Pinpoint the cell where the given text exists, returning its [x, y] midpoint coordinate. 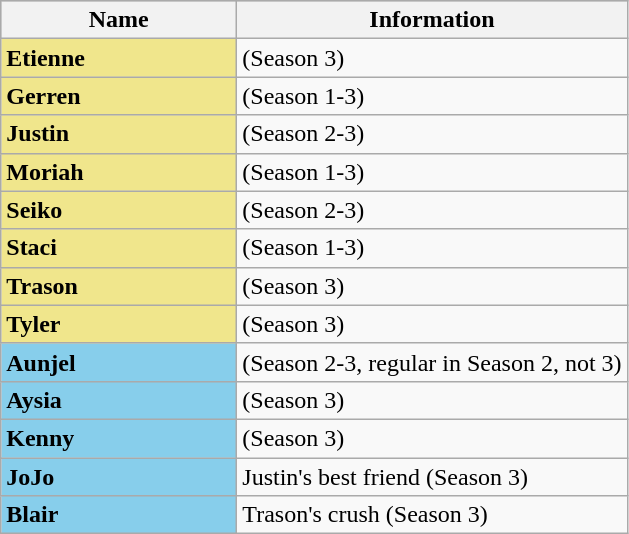
Gerren [119, 96]
Justin [119, 134]
Trason [119, 286]
Information [432, 20]
Staci [119, 248]
Kenny [119, 438]
Justin's best friend (Season 3) [432, 477]
JoJo [119, 477]
(Season 2-3, regular in Season 2, not 3) [432, 362]
Moriah [119, 172]
Tyler [119, 324]
Aunjel [119, 362]
Etienne [119, 58]
Trason's crush (Season 3) [432, 515]
Blair [119, 515]
Aysia [119, 400]
Seiko [119, 210]
Name [119, 20]
